For the text-containing cell, return its midpoint in (x, y) coordinate format. 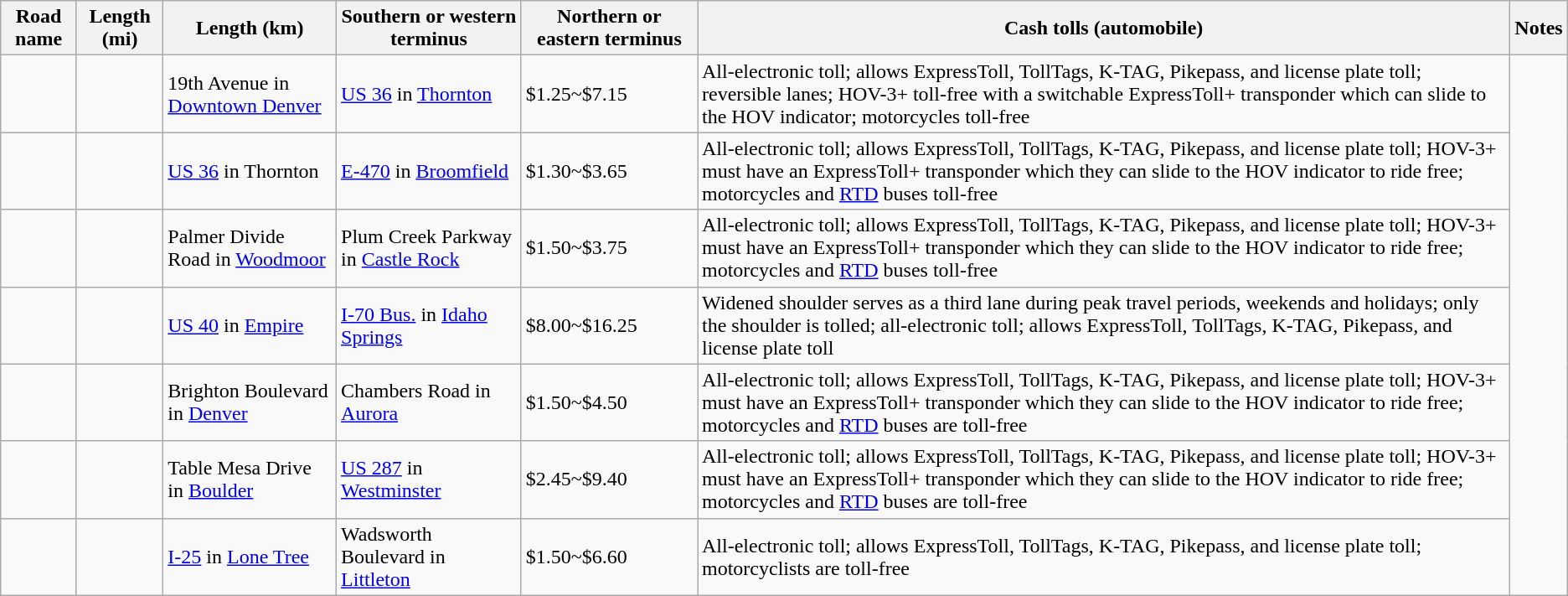
Plum Creek Parkway in Castle Rock (429, 248)
$1.50~$4.50 (609, 402)
Southern or western terminus (429, 29)
19th Avenue in Downtown Denver (250, 94)
Palmer Divide Road in Woodmoor (250, 248)
Notes (1539, 29)
$1.50~$6.60 (609, 557)
Length (mi) (119, 29)
$1.30~$3.65 (609, 171)
Northern or eastern terminus (609, 29)
I-70 Bus. in Idaho Springs (429, 325)
$2.45~$9.40 (609, 479)
Length (km) (250, 29)
$1.25~$7.15 (609, 94)
Chambers Road in Aurora (429, 402)
E-470 in Broomfield (429, 171)
$8.00~$16.25 (609, 325)
Cash tolls (automobile) (1103, 29)
$1.50~$3.75 (609, 248)
US 287 in Westminster (429, 479)
I-25 in Lone Tree (250, 557)
US 40 in Empire (250, 325)
Brighton Boulevard in Denver (250, 402)
All-electronic toll; allows ExpressToll, TollTags, K-TAG, Pikepass, and license plate toll; motorcyclists are toll-free (1103, 557)
Table Mesa Drive in Boulder (250, 479)
Road name (39, 29)
Wadsworth Boulevard in Littleton (429, 557)
